Output the [x, y] coordinate of the center of the cell containing the given text.  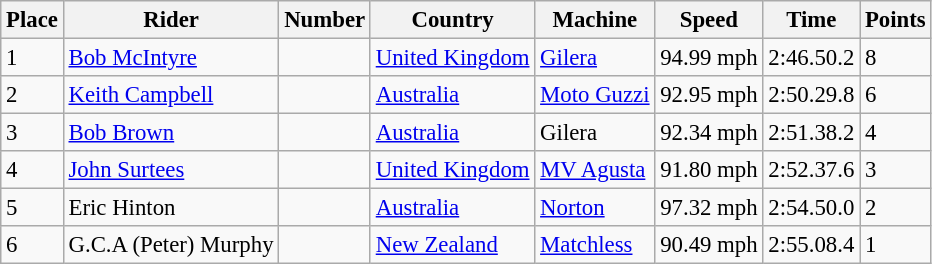
2:46.50.2 [812, 58]
5 [32, 208]
Points [896, 20]
Speed [709, 20]
Eric Hinton [171, 208]
New Zealand [452, 245]
Bob McIntyre [171, 58]
Matchless [595, 245]
90.49 mph [709, 245]
92.95 mph [709, 95]
Moto Guzzi [595, 95]
Number [325, 20]
92.34 mph [709, 133]
G.C.A (Peter) Murphy [171, 245]
Machine [595, 20]
Country [452, 20]
2:51.38.2 [812, 133]
97.32 mph [709, 208]
Place [32, 20]
Rider [171, 20]
2:55.08.4 [812, 245]
Time [812, 20]
2:54.50.0 [812, 208]
John Surtees [171, 170]
8 [896, 58]
Norton [595, 208]
91.80 mph [709, 170]
Keith Campbell [171, 95]
2:52.37.6 [812, 170]
94.99 mph [709, 58]
MV Agusta [595, 170]
2:50.29.8 [812, 95]
Bob Brown [171, 133]
